Detect which cell encompasses the target text, then output its [X, Y] center coordinate. 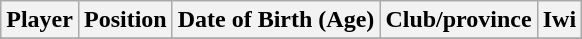
Iwi [559, 20]
Player [40, 20]
Club/province [458, 20]
Position [125, 20]
Date of Birth (Age) [276, 20]
